Output the [x, y] coordinate of the center of the cell containing the given text.  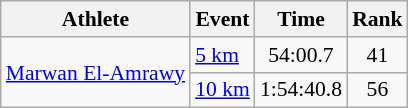
Time [301, 19]
Marwan El-Amrawy [96, 72]
Athlete [96, 19]
Rank [378, 19]
5 km [222, 55]
41 [378, 55]
1:54:40.8 [301, 90]
56 [378, 90]
10 km [222, 90]
54:00.7 [301, 55]
Event [222, 19]
